Provide the [x, y] coordinate of the cell's center where the given text is located.  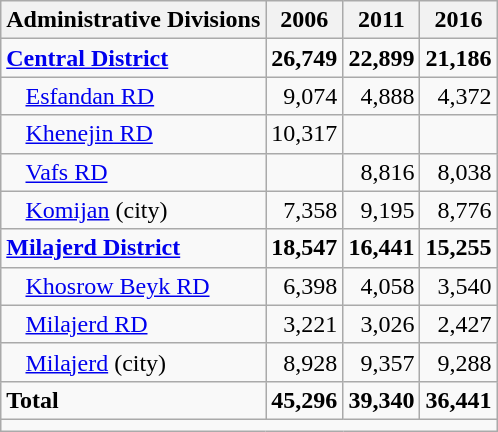
Komijan (city) [134, 210]
21,186 [458, 58]
18,547 [304, 248]
Total [134, 400]
Milajerd RD [134, 324]
4,058 [382, 286]
22,899 [382, 58]
3,540 [458, 286]
8,776 [458, 210]
8,816 [382, 172]
Khenejin RD [134, 134]
4,372 [458, 96]
Esfandan RD [134, 96]
9,195 [382, 210]
3,221 [304, 324]
Administrative Divisions [134, 20]
36,441 [458, 400]
8,038 [458, 172]
Milajerd District [134, 248]
Khosrow Beyk RD [134, 286]
26,749 [304, 58]
2006 [304, 20]
8,928 [304, 362]
15,255 [458, 248]
2016 [458, 20]
2,427 [458, 324]
9,288 [458, 362]
6,398 [304, 286]
9,357 [382, 362]
7,358 [304, 210]
Central District [134, 58]
16,441 [382, 248]
9,074 [304, 96]
3,026 [382, 324]
10,317 [304, 134]
Milajerd (city) [134, 362]
Vafs RD [134, 172]
4,888 [382, 96]
39,340 [382, 400]
45,296 [304, 400]
2011 [382, 20]
